Extract the (x, y) coordinate from the center of the cell holding the provided text.  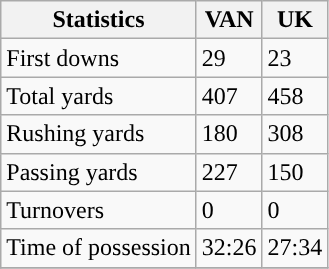
UK (295, 20)
Statistics (99, 20)
29 (229, 58)
32:26 (229, 248)
458 (295, 96)
227 (229, 172)
Rushing yards (99, 134)
27:34 (295, 248)
407 (229, 96)
Time of possession (99, 248)
180 (229, 134)
Total yards (99, 96)
308 (295, 134)
Passing yards (99, 172)
23 (295, 58)
Turnovers (99, 210)
First downs (99, 58)
VAN (229, 20)
150 (295, 172)
